Detect which cell encompasses the target text, then output its (x, y) center coordinate. 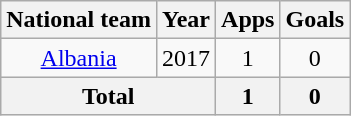
Albania (79, 58)
Apps (248, 20)
Total (108, 96)
National team (79, 20)
2017 (186, 58)
Year (186, 20)
Goals (315, 20)
